Extract the (X, Y) coordinate from the center of the cell holding the provided text.  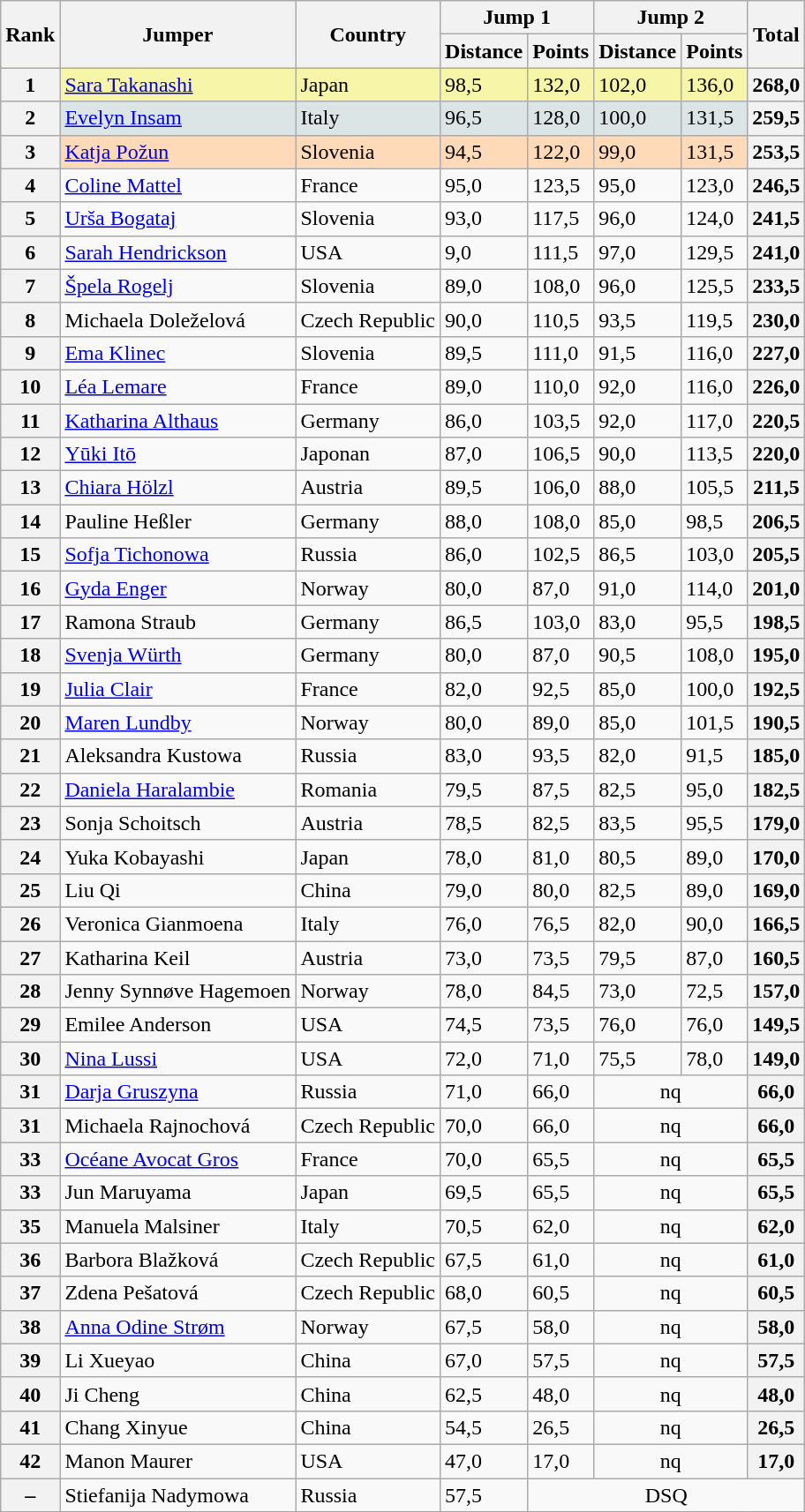
9,0 (484, 252)
72,0 (484, 1059)
69,5 (484, 1193)
23 (30, 823)
18 (30, 655)
211,5 (777, 488)
195,0 (777, 655)
87,5 (561, 790)
Julia Clair (178, 689)
29 (30, 1025)
84,5 (561, 992)
78,5 (484, 823)
12 (30, 454)
Maren Lundby (178, 722)
62,5 (484, 1394)
42 (30, 1461)
26 (30, 924)
91,0 (637, 588)
169,0 (777, 890)
3 (30, 152)
17 (30, 622)
1 (30, 85)
166,5 (777, 924)
35 (30, 1226)
Sonja Schoitsch (178, 823)
8 (30, 319)
111,0 (561, 353)
Léa Lemare (178, 386)
25 (30, 890)
Total (777, 34)
Ema Klinec (178, 353)
241,0 (777, 252)
233,5 (777, 286)
198,5 (777, 622)
80,5 (637, 857)
102,5 (561, 555)
220,0 (777, 454)
19 (30, 689)
DSQ (666, 1495)
Katharina Keil (178, 957)
113,5 (715, 454)
246,5 (777, 185)
68,0 (484, 1293)
Manon Maurer (178, 1461)
81,0 (561, 857)
Jenny Synnøve Hagemoen (178, 992)
Yuka Kobayashi (178, 857)
67,0 (484, 1360)
114,0 (715, 588)
132,0 (561, 85)
Jun Maruyama (178, 1193)
72,5 (715, 992)
106,5 (561, 454)
Michaela Doleželová (178, 319)
128,0 (561, 118)
190,5 (777, 722)
123,5 (561, 185)
27 (30, 957)
13 (30, 488)
54,5 (484, 1427)
Japonan (368, 454)
Rank (30, 34)
5 (30, 219)
Aleksandra Kustowa (178, 756)
Zdena Pešatová (178, 1293)
101,5 (715, 722)
Katharina Althaus (178, 421)
9 (30, 353)
Manuela Malsiner (178, 1226)
30 (30, 1059)
– (30, 1495)
241,5 (777, 219)
Sofja Tichonowa (178, 555)
2 (30, 118)
182,5 (777, 790)
259,5 (777, 118)
149,0 (777, 1059)
122,0 (561, 152)
149,5 (777, 1025)
96,5 (484, 118)
21 (30, 756)
Veronica Gianmoena (178, 924)
47,0 (484, 1461)
226,0 (777, 386)
14 (30, 521)
16 (30, 588)
Stiefanija Nadymowa (178, 1495)
22 (30, 790)
7 (30, 286)
117,0 (715, 421)
Ramona Straub (178, 622)
136,0 (715, 85)
185,0 (777, 756)
20 (30, 722)
39 (30, 1360)
Urša Bogataj (178, 219)
Emilee Anderson (178, 1025)
Li Xueyao (178, 1360)
111,5 (561, 252)
206,5 (777, 521)
90,5 (637, 655)
Sara Takanashi (178, 85)
220,5 (777, 421)
Ji Cheng (178, 1394)
97,0 (637, 252)
110,0 (561, 386)
Jump 1 (517, 18)
227,0 (777, 353)
Michaela Rajnochová (178, 1126)
Yūki Itō (178, 454)
268,0 (777, 85)
102,0 (637, 85)
Chiara Hölzl (178, 488)
Daniela Haralambie (178, 790)
10 (30, 386)
Romania (368, 790)
92,5 (561, 689)
Pauline Heßler (178, 521)
179,0 (777, 823)
74,5 (484, 1025)
117,5 (561, 219)
Sarah Hendrickson (178, 252)
76,5 (561, 924)
75,5 (637, 1059)
201,0 (777, 588)
Darja Gruszyna (178, 1092)
Océane Avocat Gros (178, 1159)
28 (30, 992)
Jump 2 (671, 18)
205,5 (777, 555)
124,0 (715, 219)
Katja Požun (178, 152)
119,5 (715, 319)
38 (30, 1327)
Liu Qi (178, 890)
Nina Lussi (178, 1059)
Chang Xinyue (178, 1427)
123,0 (715, 185)
24 (30, 857)
Jumper (178, 34)
99,0 (637, 152)
15 (30, 555)
93,0 (484, 219)
253,5 (777, 152)
36 (30, 1260)
Svenja Würth (178, 655)
105,5 (715, 488)
Gyda Enger (178, 588)
70,5 (484, 1226)
Špela Rogelj (178, 286)
Country (368, 34)
192,5 (777, 689)
170,0 (777, 857)
125,5 (715, 286)
37 (30, 1293)
83,5 (637, 823)
129,5 (715, 252)
94,5 (484, 152)
110,5 (561, 319)
230,0 (777, 319)
157,0 (777, 992)
160,5 (777, 957)
40 (30, 1394)
41 (30, 1427)
6 (30, 252)
Anna Odine Strøm (178, 1327)
103,5 (561, 421)
11 (30, 421)
Barbora Blažková (178, 1260)
4 (30, 185)
Coline Mattel (178, 185)
106,0 (561, 488)
79,0 (484, 890)
Evelyn Insam (178, 118)
